Determine the [x, y] coordinate at the center of the cell enclosing the given text.  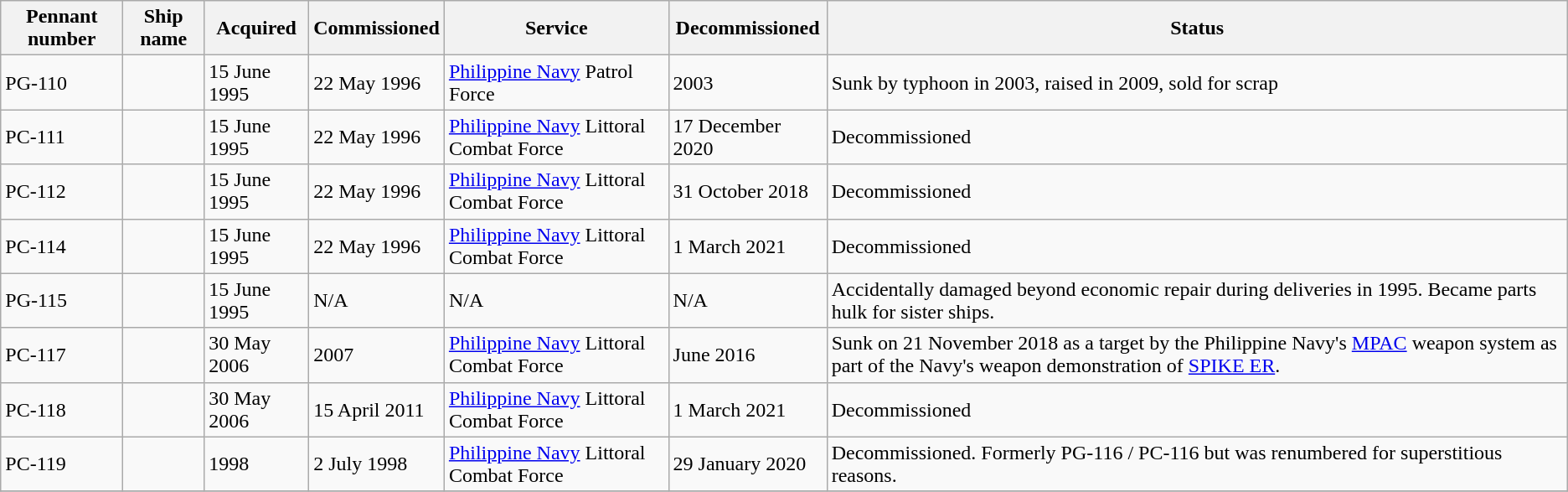
31 October 2018 [747, 191]
Accidentally damaged beyond economic repair during deliveries in 1995. Became parts hulk for sister ships. [1197, 300]
June 2016 [747, 355]
15 April 2011 [377, 409]
Acquired [256, 28]
PC-114 [62, 246]
PC-117 [62, 355]
2007 [377, 355]
PC-119 [62, 464]
29 January 2020 [747, 464]
1998 [256, 464]
Sunk by typhoon in 2003, raised in 2009, sold for scrap [1197, 82]
PC-111 [62, 137]
2 July 1998 [377, 464]
PC-112 [62, 191]
Pennant number [62, 28]
PG-110 [62, 82]
Status [1197, 28]
2003 [747, 82]
17 December 2020 [747, 137]
Ship name [164, 28]
Sunk on 21 November 2018 as a target by the Philippine Navy's MPAC weapon system as part of the Navy's weapon demonstration of SPIKE ER. [1197, 355]
PC-118 [62, 409]
Service [556, 28]
Commissioned [377, 28]
Philippine Navy Patrol Force [556, 82]
PG-115 [62, 300]
Decommissioned. Formerly PG-116 / PC-116 but was renumbered for superstitious reasons. [1197, 464]
